Return the [X, Y] coordinate for the center point of the cell that contains the specified text.  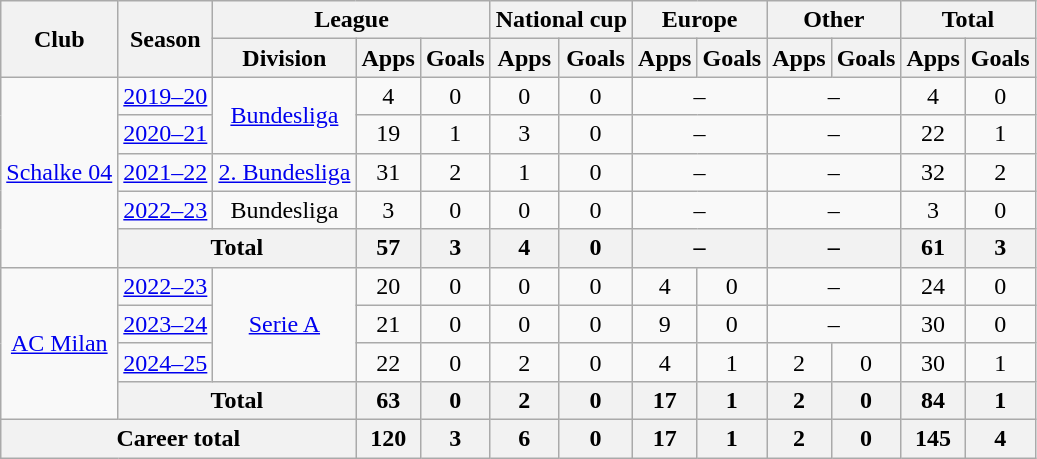
57 [388, 248]
32 [933, 172]
6 [524, 438]
Division [284, 58]
Other [834, 20]
2020–21 [166, 134]
120 [388, 438]
Career total [178, 438]
AC Milan [60, 343]
2024–25 [166, 362]
21 [388, 324]
63 [388, 400]
League [352, 20]
20 [388, 286]
9 [665, 324]
24 [933, 286]
Europe [700, 20]
Schalke 04 [60, 172]
Club [60, 39]
National cup [561, 20]
31 [388, 172]
Season [166, 39]
2. Bundesliga [284, 172]
Serie A [284, 324]
2023–24 [166, 324]
61 [933, 248]
2019–20 [166, 96]
19 [388, 134]
145 [933, 438]
84 [933, 400]
2021–22 [166, 172]
